For the text-containing cell, return its midpoint in [X, Y] coordinate format. 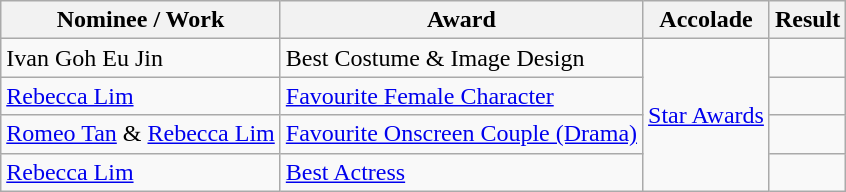
Favourite Onscreen Couple (Drama) [461, 134]
Award [461, 20]
Result [807, 20]
Best Actress [461, 172]
Accolade [706, 20]
Romeo Tan & Rebecca Lim [141, 134]
Ivan Goh Eu Jin [141, 58]
Nominee / Work [141, 20]
Star Awards [706, 115]
Favourite Female Character [461, 96]
Best Costume & Image Design [461, 58]
